Identify which cell holds the provided text, then report its [X, Y] central coordinate. 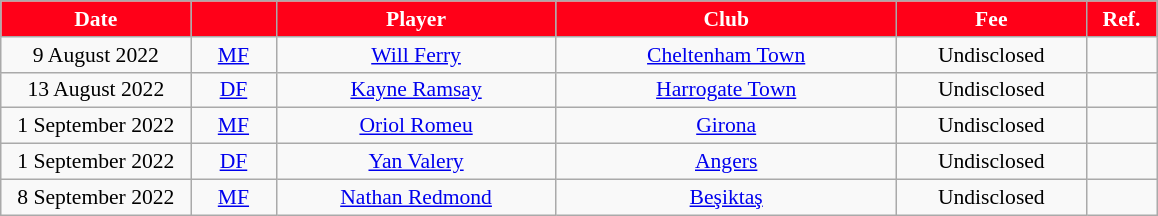
Nathan Redmond [416, 197]
Oriol Romeu [416, 126]
Yan Valery [416, 162]
9 August 2022 [96, 55]
Kayne Ramsay [416, 90]
Angers [726, 162]
Girona [726, 126]
8 September 2022 [96, 197]
Cheltenham Town [726, 55]
Club [726, 19]
Ref. [1121, 19]
Fee [991, 19]
Player [416, 19]
13 August 2022 [96, 90]
Will Ferry [416, 55]
Date [96, 19]
Harrogate Town [726, 90]
Beşiktaş [726, 197]
